Return the [X, Y] coordinate for the center point of the cell that contains the specified text.  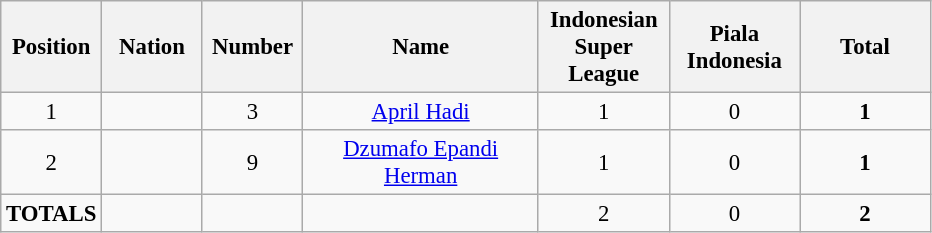
9 [252, 162]
3 [252, 112]
Dzumafo Epandi Herman [421, 162]
Number [252, 47]
April Hadi [421, 112]
TOTALS [52, 214]
Piala Indonesia [734, 47]
Name [421, 47]
Total [866, 47]
Nation [152, 47]
Indonesian Super League [604, 47]
Position [52, 47]
